Identify which cell holds the provided text, then report its [X, Y] central coordinate. 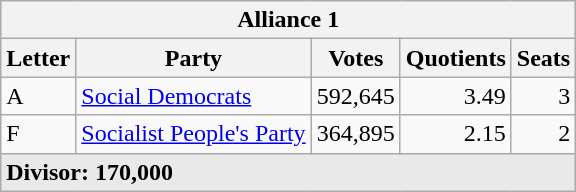
Letter [38, 58]
Seats [543, 58]
Party [194, 58]
A [38, 96]
Social Democrats [194, 96]
2 [543, 134]
F [38, 134]
364,895 [356, 134]
Quotients [456, 58]
3 [543, 96]
Alliance 1 [288, 20]
Votes [356, 58]
Divisor: 170,000 [288, 172]
2.15 [456, 134]
3.49 [456, 96]
Socialist People's Party [194, 134]
592,645 [356, 96]
